Determine the [x, y] coordinate at the center of the cell enclosing the given text.  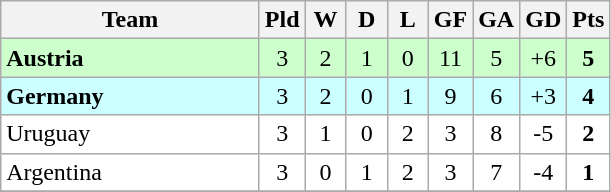
+3 [544, 96]
Austria [130, 58]
GA [496, 20]
6 [496, 96]
Pts [588, 20]
4 [588, 96]
7 [496, 172]
D [366, 20]
GD [544, 20]
-4 [544, 172]
-5 [544, 134]
L [408, 20]
9 [450, 96]
11 [450, 58]
Uruguay [130, 134]
W [326, 20]
GF [450, 20]
+6 [544, 58]
Germany [130, 96]
Pld [282, 20]
8 [496, 134]
Argentina [130, 172]
Team [130, 20]
